Output the [X, Y] coordinate of the center of the cell containing the given text.  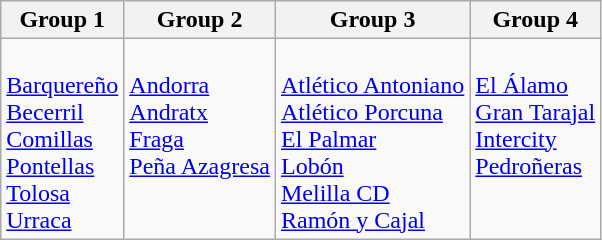
Group 4 [536, 20]
Andorra Andratx Fraga Peña Azagresa [200, 139]
Group 3 [372, 20]
El Álamo Gran Tarajal Intercity Pedroñeras [536, 139]
Group 2 [200, 20]
Barquereño Becerril Comillas Pontellas Tolosa Urraca [62, 139]
Atlético Antoniano Atlético Porcuna El Palmar Lobón Melilla CD Ramón y Cajal [372, 139]
Group 1 [62, 20]
